For the text-containing cell, return its midpoint in [X, Y] coordinate format. 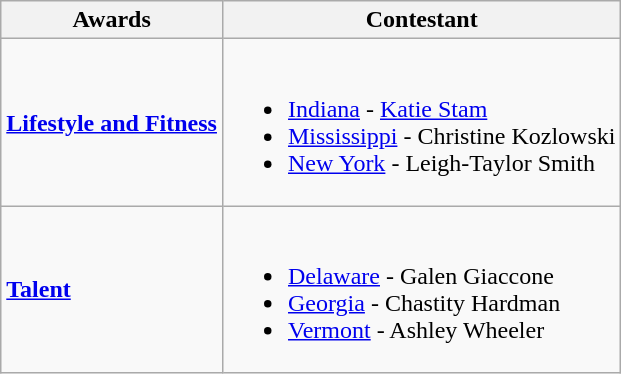
Contestant [421, 20]
Talent [112, 290]
Indiana - Katie Stam Mississippi - Christine Kozlowski New York - Leigh-Taylor Smith [421, 122]
Awards [112, 20]
Lifestyle and Fitness [112, 122]
Delaware - Galen Giaccone Georgia - Chastity Hardman Vermont - Ashley Wheeler [421, 290]
